Identify which cell holds the provided text, then report its [X, Y] central coordinate. 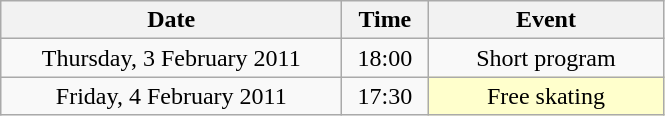
18:00 [385, 58]
Free skating [546, 96]
Event [546, 20]
Friday, 4 February 2011 [172, 96]
Thursday, 3 February 2011 [172, 58]
Date [172, 20]
Time [385, 20]
17:30 [385, 96]
Short program [546, 58]
